Determine the (x, y) coordinate at the center of the cell enclosing the given text.  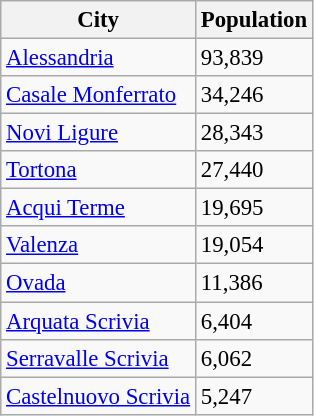
Alessandria (98, 58)
34,246 (254, 95)
6,404 (254, 321)
6,062 (254, 358)
19,054 (254, 245)
19,695 (254, 208)
Novi Ligure (98, 133)
Castelnuovo Scrivia (98, 396)
Valenza (98, 245)
Arquata Scrivia (98, 321)
28,343 (254, 133)
5,247 (254, 396)
Casale Monferrato (98, 95)
93,839 (254, 58)
Population (254, 20)
City (98, 20)
27,440 (254, 170)
Tortona (98, 170)
Serravalle Scrivia (98, 358)
Acqui Terme (98, 208)
Ovada (98, 283)
11,386 (254, 283)
